Find where the given text appears and provide that cell's center as [x, y] coordinate. 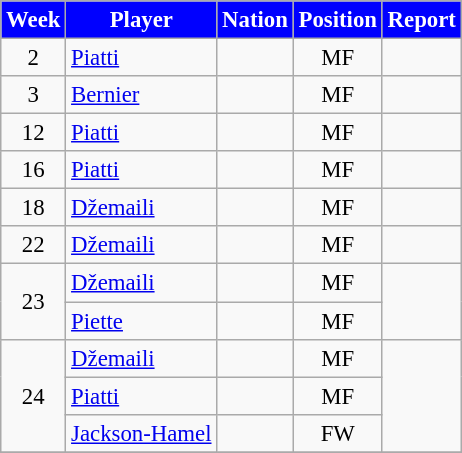
Nation [255, 20]
24 [34, 396]
18 [34, 208]
16 [34, 170]
23 [34, 302]
3 [34, 95]
2 [34, 58]
Bernier [142, 95]
Report [422, 20]
22 [34, 245]
Week [34, 20]
FW [338, 433]
Position [338, 20]
Player [142, 20]
Jackson-Hamel [142, 433]
12 [34, 133]
Piette [142, 321]
